Provide the (X, Y) coordinate of the cell's center where the given text is located.  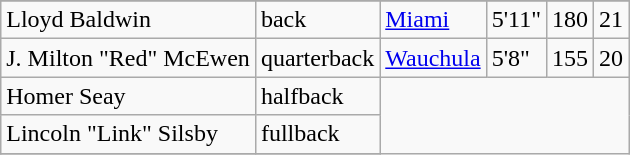
halfback (317, 96)
quarterback (317, 58)
Homer Seay (128, 96)
back (317, 20)
180 (570, 20)
Lincoln "Link" Silsby (128, 134)
5'8" (516, 58)
J. Milton "Red" McEwen (128, 58)
Lloyd Baldwin (128, 20)
21 (612, 20)
Wauchula (433, 58)
155 (570, 58)
5'11" (516, 20)
fullback (317, 134)
Miami (433, 20)
20 (612, 58)
